Return [X, Y] of the center of cell containing provided text 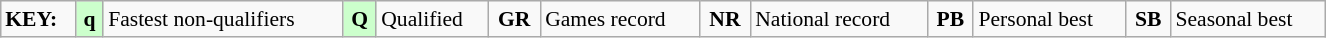
GR [514, 19]
Fastest non-qualifiers [223, 19]
Seasonal best [1248, 19]
Qualified [432, 19]
NR [725, 19]
Q [360, 19]
Games record [620, 19]
KEY: [38, 19]
SB [1148, 19]
Personal best [1049, 19]
National record [838, 19]
q [90, 19]
PB [950, 19]
